Output the [x, y] coordinate of the center of the cell containing the given text.  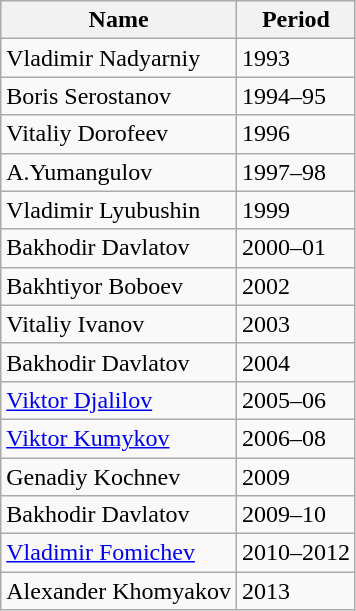
Vladimir Nadyarniy [119, 58]
2010–2012 [296, 553]
A.Yumangulov [119, 172]
2002 [296, 286]
2005–06 [296, 400]
Alexander Khomyakov [119, 591]
Viktor Djalilov [119, 400]
1996 [296, 134]
2009–10 [296, 515]
2000–01 [296, 248]
Vitaliy Ivanov [119, 324]
1993 [296, 58]
Period [296, 20]
2003 [296, 324]
Name [119, 20]
Boris Serostanov [119, 96]
Vladimir Fomichev [119, 553]
1999 [296, 210]
1994–95 [296, 96]
Vitaliy Dorofeev [119, 134]
Bakhtiyor Boboev [119, 286]
2006–08 [296, 438]
2013 [296, 591]
Vladimir Lyubushin [119, 210]
2004 [296, 362]
1997–98 [296, 172]
Viktor Kumykov [119, 438]
2009 [296, 477]
Genadiy Kochnev [119, 477]
